From the cell containing the given text, extract its center point as (X, Y) coordinate. 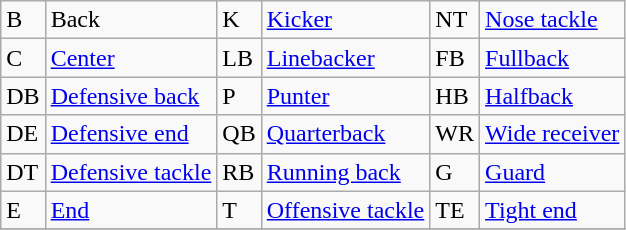
RB (239, 172)
C (23, 58)
LB (239, 58)
T (239, 210)
DB (23, 96)
Guard (552, 172)
Defensive tackle (131, 172)
Back (131, 20)
DT (23, 172)
QB (239, 134)
DE (23, 134)
Kicker (346, 20)
FB (455, 58)
Halfback (552, 96)
Tight end (552, 210)
End (131, 210)
HB (455, 96)
Fullback (552, 58)
Quarterback (346, 134)
WR (455, 134)
Defensive end (131, 134)
E (23, 210)
Center (131, 58)
K (239, 20)
Wide receiver (552, 134)
Defensive back (131, 96)
B (23, 20)
Running back (346, 172)
NT (455, 20)
G (455, 172)
Punter (346, 96)
Offensive tackle (346, 210)
Nose tackle (552, 20)
Linebacker (346, 58)
P (239, 96)
TE (455, 210)
